Detect which cell encompasses the target text, then output its (X, Y) center coordinate. 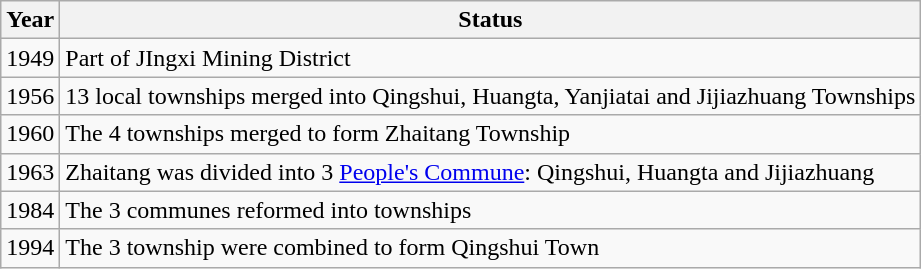
1994 (30, 248)
1956 (30, 96)
1963 (30, 172)
1949 (30, 58)
The 4 townships merged to form Zhaitang Township (490, 134)
The 3 communes reformed into townships (490, 210)
Status (490, 20)
Part of JIngxi Mining District (490, 58)
The 3 township were combined to form Qingshui Town (490, 248)
Zhaitang was divided into 3 People's Commune: Qingshui, Huangta and Jijiazhuang (490, 172)
13 local townships merged into Qingshui, Huangta, Yanjiatai and Jijiazhuang Townships (490, 96)
Year (30, 20)
1984 (30, 210)
1960 (30, 134)
